Pinpoint the cell where the given text exists, returning its [x, y] midpoint coordinate. 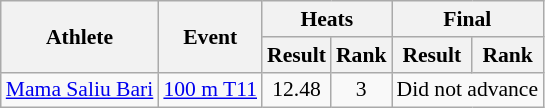
Event [210, 36]
100 m T11 [210, 90]
Did not advance [468, 90]
Athlete [80, 36]
Final [468, 19]
12.48 [296, 90]
3 [362, 90]
Heats [326, 19]
Mama Saliu Bari [80, 90]
